Scan for the cell matching the given text and deliver its (X, Y) coordinate at center. 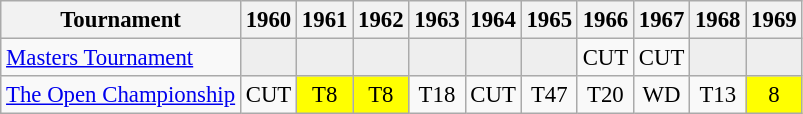
Tournament (121, 20)
8 (774, 95)
1961 (325, 20)
1962 (381, 20)
T47 (549, 95)
1969 (774, 20)
T20 (605, 95)
1964 (493, 20)
T18 (437, 95)
1968 (718, 20)
1965 (549, 20)
T13 (718, 95)
The Open Championship (121, 95)
1963 (437, 20)
1966 (605, 20)
1967 (661, 20)
WD (661, 95)
Masters Tournament (121, 58)
1960 (268, 20)
